Scan for the cell matching the given text and deliver its (X, Y) coordinate at center. 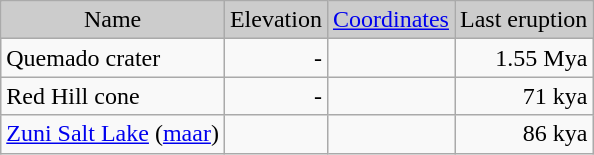
86 kya (523, 134)
Zuni Salt Lake (maar) (113, 134)
Last eruption (523, 20)
Coordinates (390, 20)
Elevation (276, 20)
Red Hill cone (113, 96)
Name (113, 20)
71 kya (523, 96)
1.55 Mya (523, 58)
Quemado crater (113, 58)
